Provide the (x, y) coordinate of the cell's center where the given text is located.  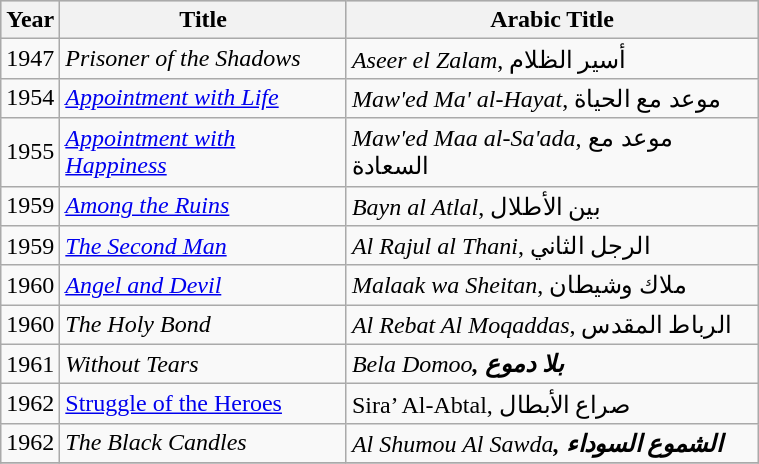
1961 (30, 364)
1954 (30, 98)
Al Shumou Al Sawda, الشموع السوداء (552, 443)
Al Rajul al Thani, الرجل الثاني (552, 246)
Aseer el Zalam, أسير الظلام (552, 59)
Prisoner of the Shadows (204, 59)
Angel and Devil (204, 285)
The Black Candles (204, 443)
1947 (30, 59)
The Second Man (204, 246)
Bela Domoo, بلا دموع (552, 364)
Appointment with Life (204, 98)
Appointment with Happiness (204, 152)
Year (30, 20)
1955 (30, 152)
Maw'ed Maa al-Sa'ada, موعد مع السعادة (552, 152)
Bayn al Atlal, بين الأطلال (552, 206)
Al Rebat Al Moqaddas, الرباط المقدس (552, 325)
Malaak wa Sheitan, ملاك وشيطان (552, 285)
Among the Ruins (204, 206)
Arabic Title (552, 20)
Sira’ Al-Abtal, صراع الأبطال (552, 404)
The Holy Bond (204, 325)
Maw'ed Ma' al-Hayat, موعد مع الحياة (552, 98)
Title (204, 20)
Without Tears (204, 364)
Struggle of the Heroes (204, 404)
